Find where the given text appears and provide that cell's center as (x, y) coordinate. 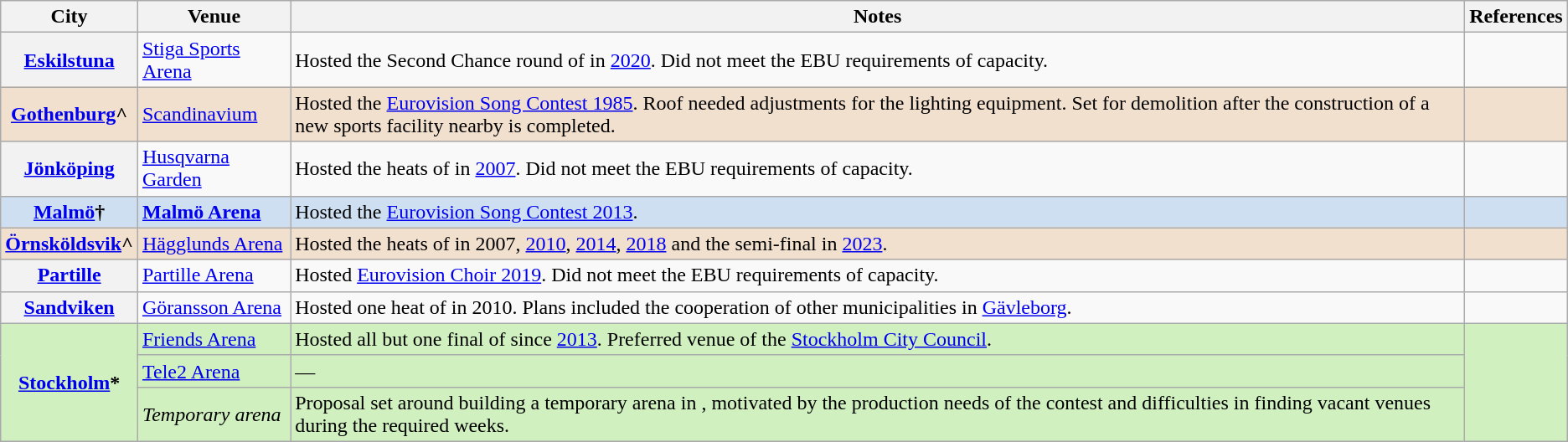
Jönköping (70, 169)
— (878, 371)
Gothenburg^ (70, 114)
Partille Arena (214, 275)
Göransson Arena (214, 307)
Sandviken (70, 307)
Hosted all but one final of since 2013. Preferred venue of the Stockholm City Council. (878, 339)
Hosted the heats of in 2007, 2010, 2014, 2018 and the semi-final in 2023. (878, 244)
Hosted Eurovision Choir 2019. Did not meet the EBU requirements of capacity. (878, 275)
Hosted the Second Chance round of in 2020. Did not meet the EBU requirements of capacity. (878, 60)
Partille (70, 275)
Husqvarna Garden (214, 169)
Hosted one heat of in 2010. Plans included the cooperation of other municipalities in Gävleborg. (878, 307)
Hosted the Eurovision Song Contest 2013. (878, 212)
Hosted the heats of in 2007. Did not meet the EBU requirements of capacity. (878, 169)
City (70, 17)
Notes (878, 17)
Friends Arena (214, 339)
Scandinavium (214, 114)
Stockholm* (70, 382)
Örnsköldsvik^ (70, 244)
Hägglunds Arena (214, 244)
Malmö Arena (214, 212)
References (1516, 17)
Temporary arena (214, 414)
Tele2 Arena (214, 371)
Eskilstuna (70, 60)
Venue (214, 17)
Stiga Sports Arena (214, 60)
Malmö† (70, 212)
